Locate the cell with the specified text and output its (X, Y) center coordinate. 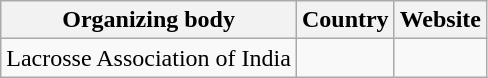
Website (440, 20)
Lacrosse Association of India (149, 58)
Organizing body (149, 20)
Country (345, 20)
